Detect which cell encompasses the target text, then output its (x, y) center coordinate. 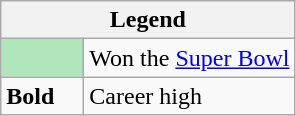
Legend (148, 20)
Career high (190, 96)
Bold (42, 96)
Won the Super Bowl (190, 58)
